Return (X, Y) of the center of cell containing provided text 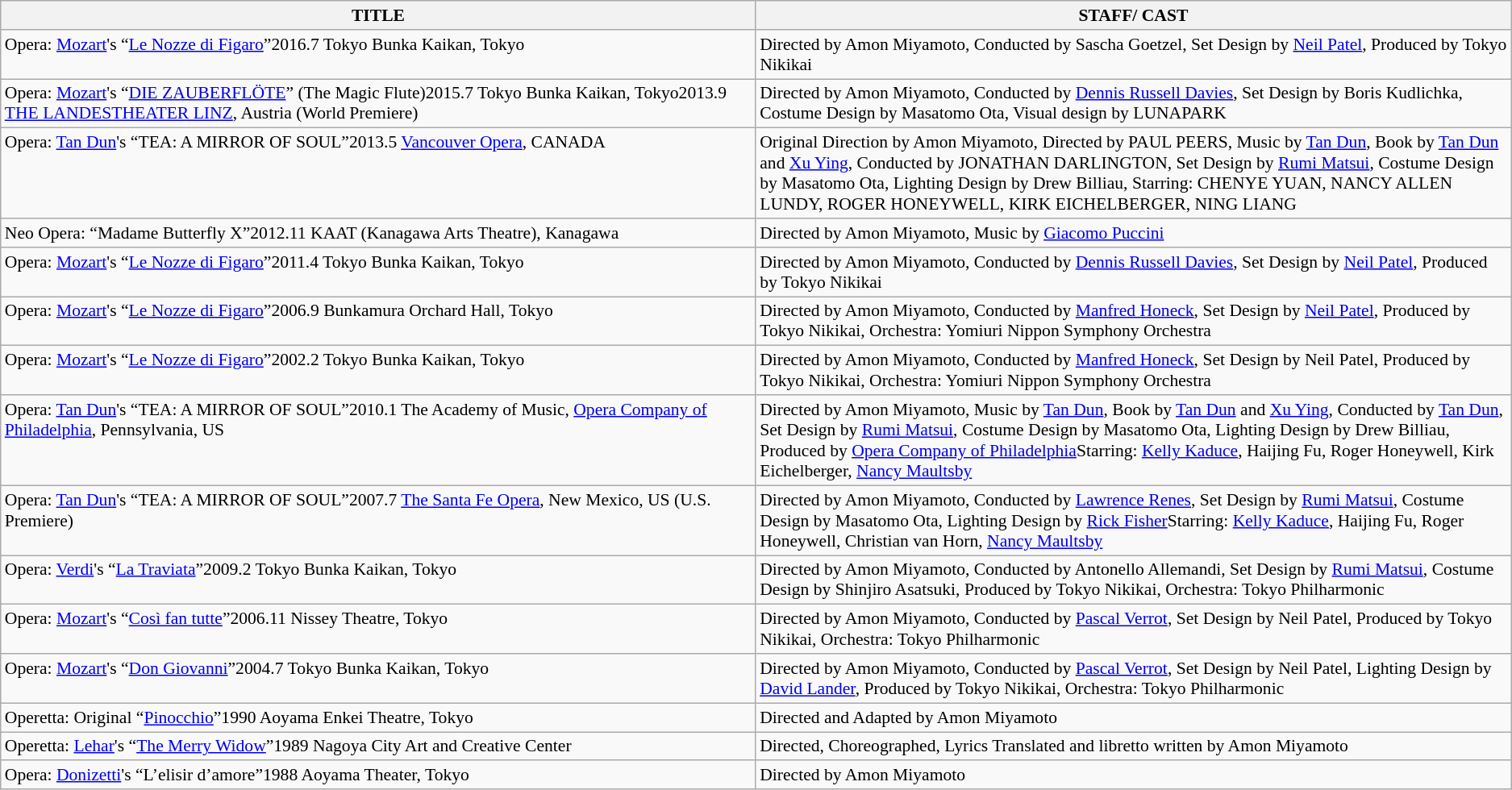
Opera: Donizetti's “L’elisir d’amore”1988 Aoyama Theater, Tokyo (378, 775)
Opera: Tan Dun's “TEA: A MIRROR OF SOUL”2010.1 The Academy of Music, Opera Company of Philadelphia, Pennsylvania, US (378, 440)
Opera: Mozart's “DIE ZAUBERFLÖTE” (The Magic Flute)2015.7 Tokyo Bunka Kaikan, Tokyo2013.9 THE LANDESTHEATER LINZ, Austria (World Premiere) (378, 103)
Directed by Amon Miyamoto, Music by Giacomo Puccini (1133, 233)
Neo Opera: “Madame Butterfly X”2012.11 KAAT (Kanagawa Arts Theatre), Kanagawa (378, 233)
Operetta: Lehar's “The Merry Widow”1989 Nagoya City Art and Creative Center (378, 746)
STAFF/ CAST (1133, 15)
Opera: Mozart's “Le Nozze di Figaro”2006.9 Bunkamura Orchard Hall, Tokyo (378, 321)
Opera: Tan Dun's “TEA: A MIRROR OF SOUL”2013.5 Vancouver Opera, CANADA (378, 173)
Directed, Choreographed, Lyrics Translated and libretto written by Amon Miyamoto (1133, 746)
Directed and Adapted by Amon Miyamoto (1133, 717)
TITLE (378, 15)
Directed by Amon Miyamoto, Conducted by Dennis Russell Davies, Set Design by Neil Patel, Produced by Tokyo Nikikai (1133, 272)
Opera: Tan Dun's “TEA: A MIRROR OF SOUL”2007.7 The Santa Fe Opera, New Mexico, US (U.S. Premiere) (378, 521)
Opera: Mozart's “Le Nozze di Figaro”2016.7 Tokyo Bunka Kaikan, Tokyo (378, 55)
Directed by Amon Miyamoto, Conducted by Sascha Goetzel, Set Design by Neil Patel, Produced by Tokyo Nikikai (1133, 55)
Opera: Mozart's “Così fan tutte”2006.11 Nissey Theatre, Tokyo (378, 629)
Directed by Amon Miyamoto, Conducted by Pascal Verrot, Set Design by Neil Patel, Produced by Tokyo Nikikai, Orchestra: Tokyo Philharmonic (1133, 629)
Opera: Mozart's “Le Nozze di Figaro”2002.2 Tokyo Bunka Kaikan, Tokyo (378, 371)
Opera: Mozart's “Le Nozze di Figaro”2011.4 Tokyo Bunka Kaikan, Tokyo (378, 272)
Opera: Mozart's “Don Giovanni”2004.7 Tokyo Bunka Kaikan, Tokyo (378, 679)
Directed by Amon Miyamoto (1133, 775)
Opera: Verdi's “La Traviata”2009.2 Tokyo Bunka Kaikan, Tokyo (378, 580)
Operetta: Original “Pinocchio”1990 Aoyama Enkei Theatre, Tokyo (378, 717)
